Scan for the cell matching the given text and deliver its (X, Y) coordinate at center. 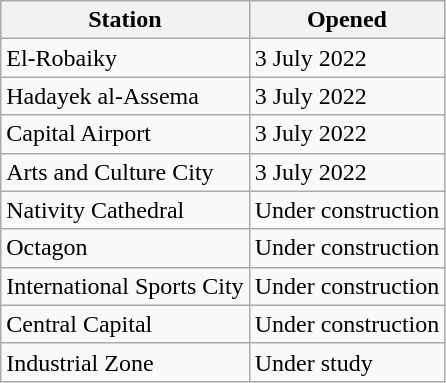
Opened (347, 20)
International Sports City (125, 286)
Nativity Cathedral (125, 210)
El-Robaiky (125, 58)
Station (125, 20)
Octagon (125, 248)
Capital Airport (125, 134)
Central Capital (125, 324)
Under study (347, 362)
Arts and Culture City (125, 172)
Hadayek al-Assema (125, 96)
Industrial Zone (125, 362)
